Return the (x, y) coordinate for the center point of the cell that contains the specified text.  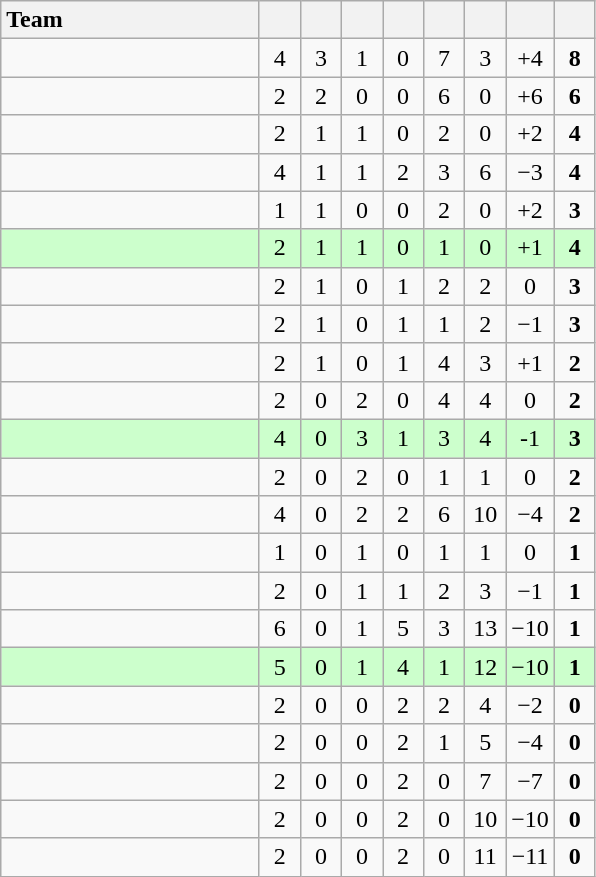
12 (486, 667)
11 (486, 857)
+4 (530, 58)
−11 (530, 857)
−2 (530, 705)
−7 (530, 781)
8 (574, 58)
+6 (530, 96)
−3 (530, 172)
-1 (530, 438)
Team (130, 20)
13 (486, 629)
